Provide the [X, Y] coordinate of the cell's center where the given text is located.  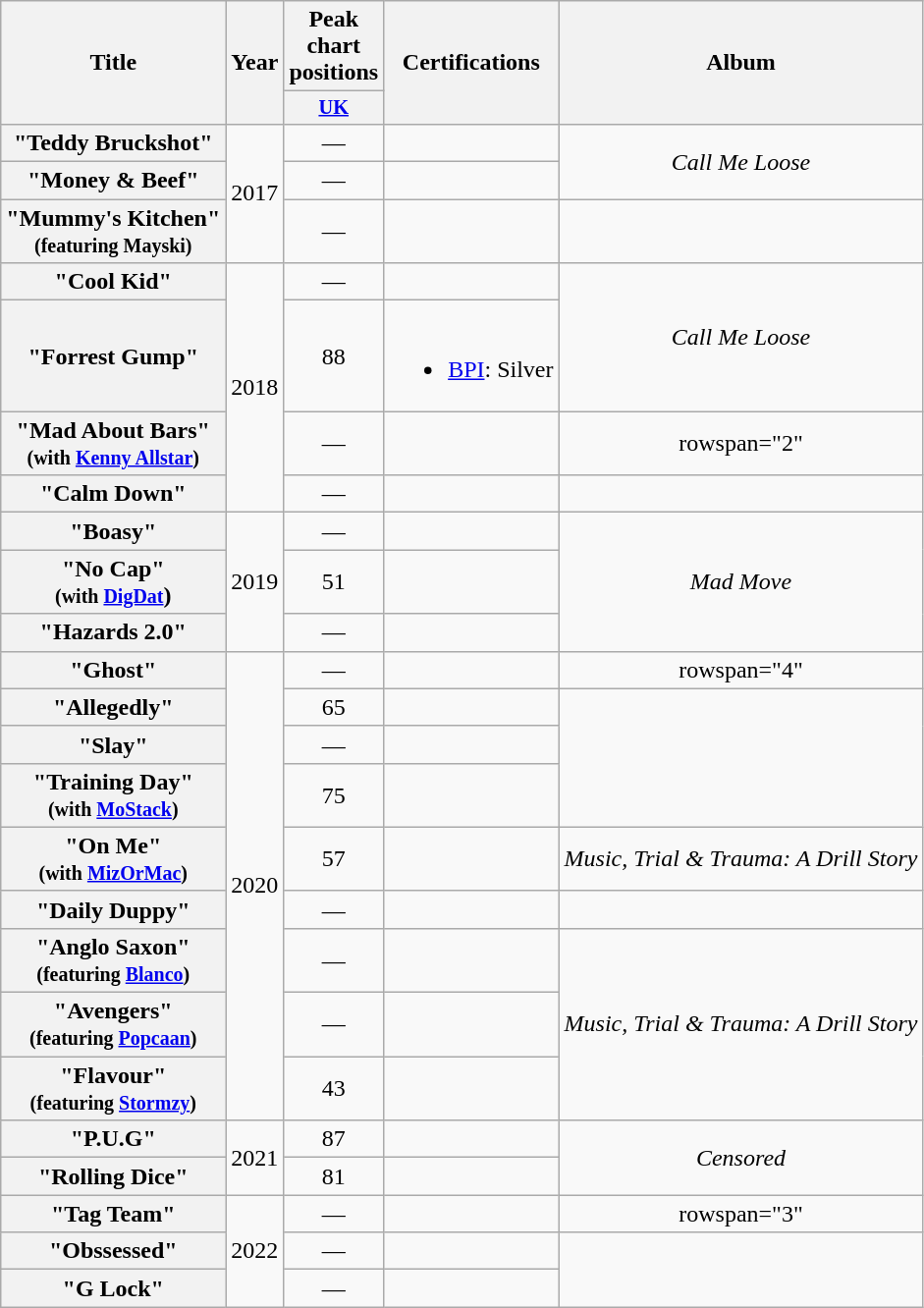
43 [334, 1088]
81 [334, 1176]
"P.U.G" [114, 1139]
"G Lock" [114, 1288]
"Avengers"(featuring Popcaan) [114, 1025]
"Anglo Saxon"(featuring Blanco) [114, 960]
"No Cap"(with DigDat) [114, 581]
BPI: Silver [471, 355]
2022 [255, 1251]
"Calm Down" [114, 494]
"Daily Duppy" [114, 909]
"Slay" [114, 744]
rowspan="3" [740, 1214]
87 [334, 1139]
51 [334, 581]
rowspan="4" [740, 670]
57 [334, 858]
2017 [255, 192]
"Ghost" [114, 670]
UK [334, 108]
Censored [740, 1158]
Title [114, 63]
"Flavour"(featuring Stormzy) [114, 1088]
"Forrest Gump" [114, 355]
Peak chart positions [334, 46]
Album [740, 63]
"Training Day"(with MoStack) [114, 795]
"Obssessed" [114, 1251]
"Teddy Bruckshot" [114, 142]
"On Me"(with MizOrMac) [114, 858]
2020 [255, 886]
"Hazards 2.0" [114, 632]
Mad Move [740, 581]
rowspan="2" [740, 444]
"Cool Kid" [114, 282]
Year [255, 63]
"Mad About Bars"(with Kenny Allstar) [114, 444]
65 [334, 707]
"Boasy" [114, 531]
"Mummy's Kitchen"(featuring Mayski) [114, 232]
2019 [255, 581]
"Money & Beef" [114, 181]
"Rolling Dice" [114, 1176]
"Allegedly" [114, 707]
2018 [255, 388]
2021 [255, 1158]
75 [334, 795]
Certifications [471, 63]
88 [334, 355]
"Tag Team" [114, 1214]
